Detect which cell encompasses the target text, then output its (x, y) center coordinate. 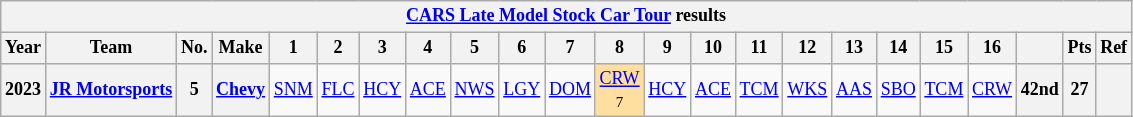
15 (944, 48)
CARS Late Model Stock Car Tour results (566, 16)
NWS (474, 90)
AAS (854, 90)
2023 (24, 90)
Make (241, 48)
9 (668, 48)
11 (759, 48)
Pts (1080, 48)
6 (522, 48)
3 (382, 48)
1 (293, 48)
No. (194, 48)
12 (808, 48)
7 (570, 48)
Chevy (241, 90)
DOM (570, 90)
JR Motorsports (110, 90)
8 (620, 48)
42nd (1040, 90)
SBO (898, 90)
13 (854, 48)
27 (1080, 90)
Team (110, 48)
Year (24, 48)
CRW7 (620, 90)
FLC (338, 90)
SNM (293, 90)
10 (714, 48)
WKS (808, 90)
Ref (1114, 48)
LGY (522, 90)
4 (428, 48)
16 (992, 48)
2 (338, 48)
14 (898, 48)
CRW (992, 90)
